Pinpoint the cell where the given text exists, returning its [X, Y] midpoint coordinate. 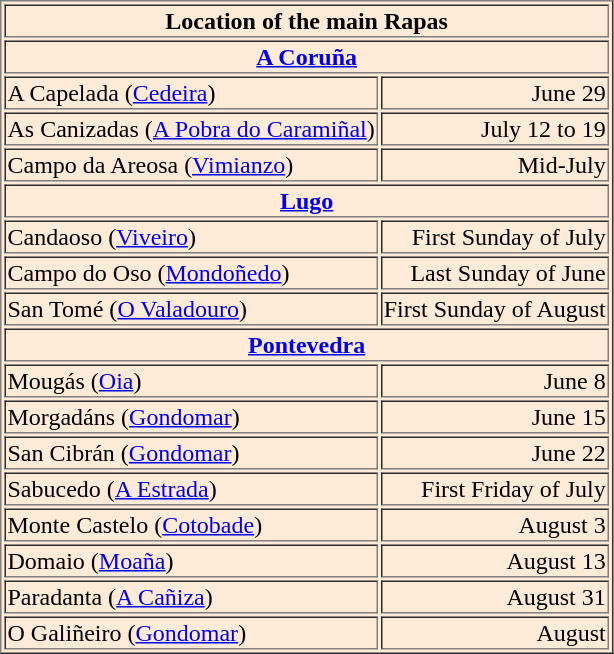
Campo do Oso (Mondoñedo) [190, 272]
Monte Castelo (Cotobade) [190, 524]
A Coruña [306, 56]
Lugo [306, 200]
San Tomé (O Valadouro) [190, 308]
Mid-July [495, 164]
August [495, 632]
First Friday of July [495, 488]
As Canizadas (A Pobra do Caramiñal) [190, 128]
August 31 [495, 596]
August 3 [495, 524]
Location of the main Rapas [306, 20]
Pontevedra [306, 344]
Domaio (Moaña) [190, 560]
O Galiñeiro (Gondomar) [190, 632]
Morgadáns (Gondomar) [190, 416]
Last Sunday of June [495, 272]
Sabucedo (A Estrada) [190, 488]
San Cibrán (Gondomar) [190, 452]
June 15 [495, 416]
Candaoso (Viveiro) [190, 236]
Campo da Areosa (Vimianzo) [190, 164]
June 29 [495, 92]
July 12 to 19 [495, 128]
First Sunday of August [495, 308]
First Sunday of July [495, 236]
June 22 [495, 452]
August 13 [495, 560]
A Capelada (Cedeira) [190, 92]
Mougás (Oia) [190, 380]
Paradanta (A Cañiza) [190, 596]
June 8 [495, 380]
